Identify which cell holds the provided text, then report its (x, y) central coordinate. 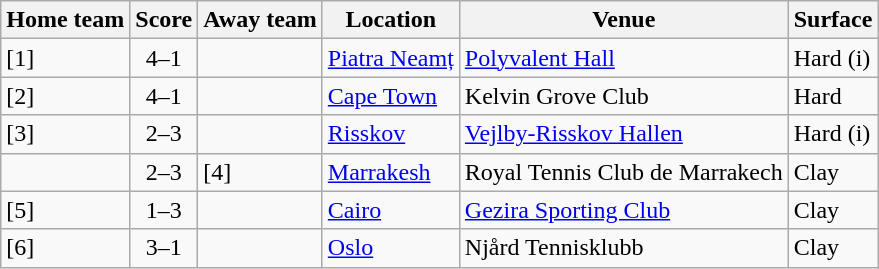
Polyvalent Hall (624, 58)
[4] (260, 172)
[5] (66, 210)
Marrakesh (390, 172)
Surface (833, 20)
Risskov (390, 134)
Njård Tennisklubb (624, 248)
[6] (66, 248)
Away team (260, 20)
[2] (66, 96)
1–3 (164, 210)
Venue (624, 20)
[3] (66, 134)
Home team (66, 20)
Hard (833, 96)
Cairo (390, 210)
Oslo (390, 248)
Vejlby-Risskov Hallen (624, 134)
Location (390, 20)
[1] (66, 58)
Kelvin Grove Club (624, 96)
Piatra Neamț (390, 58)
Score (164, 20)
Gezira Sporting Club (624, 210)
3–1 (164, 248)
Cape Town (390, 96)
Royal Tennis Club de Marrakech (624, 172)
